Search for the cell housing the specified text and yield its [x, y] center coordinate. 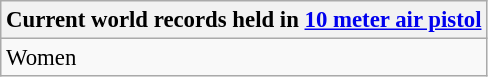
Current world records held in 10 meter air pistol [244, 20]
Women [244, 58]
